Provide the (X, Y) coordinate of the cell's center where the given text is located.  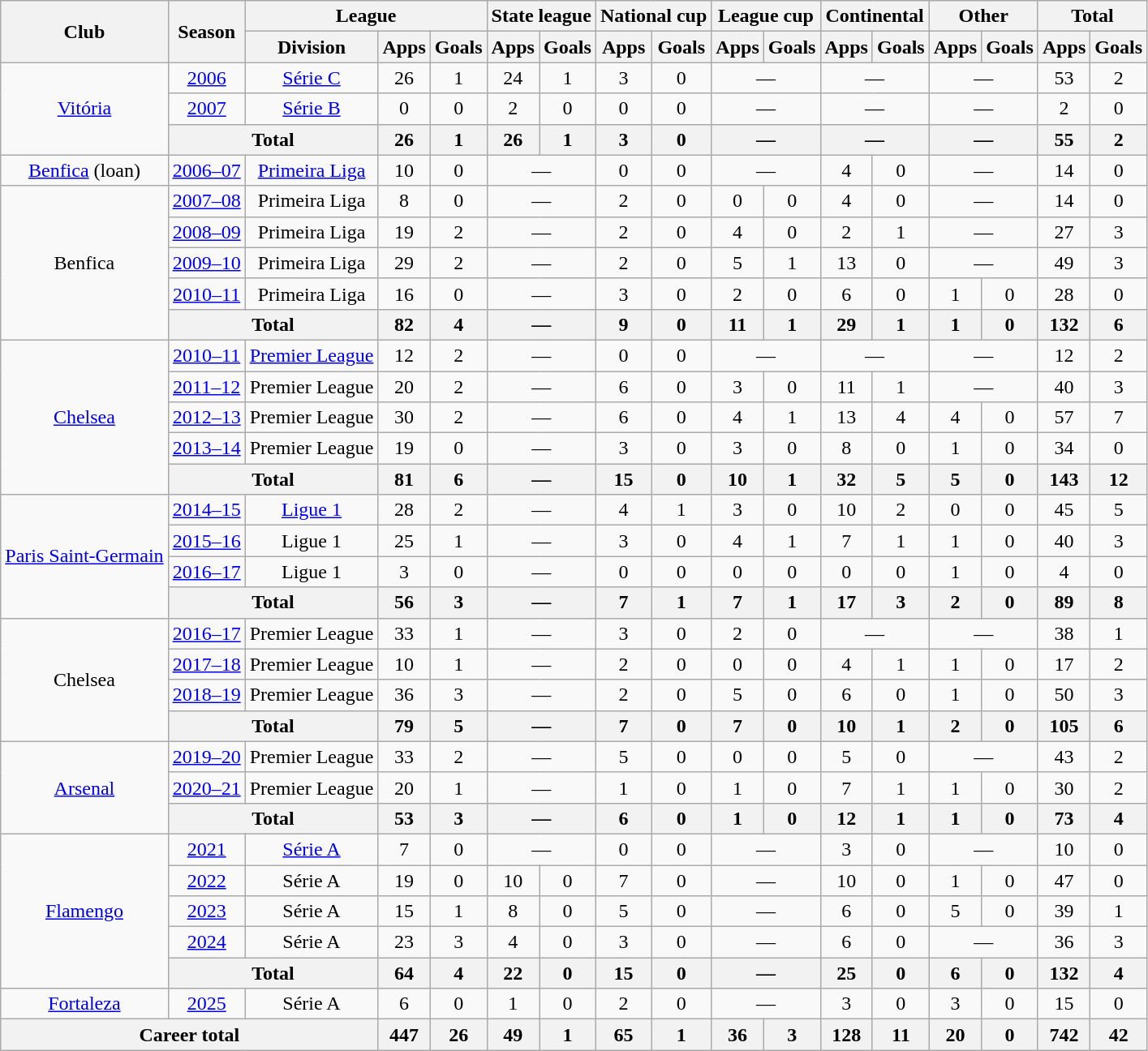
Série B (312, 109)
Flamengo (84, 911)
2007–08 (206, 201)
Benfica (84, 263)
39 (1064, 912)
32 (846, 479)
2025 (206, 1004)
State league (541, 16)
47 (1064, 880)
65 (623, 1035)
2007 (206, 109)
73 (1064, 818)
Career total (190, 1035)
34 (1064, 448)
143 (1064, 479)
43 (1064, 757)
81 (404, 479)
45 (1064, 510)
2014–15 (206, 510)
9 (623, 324)
League cup (766, 16)
2021 (206, 849)
2023 (206, 912)
Arsenal (84, 787)
National cup (653, 16)
447 (404, 1035)
2020–21 (206, 787)
Club (84, 32)
2024 (206, 942)
105 (1064, 726)
2006 (206, 78)
Other (983, 16)
League (366, 16)
Continental (875, 16)
79 (404, 726)
Série C (312, 78)
2018–19 (206, 695)
64 (404, 973)
2012–13 (206, 418)
Fortaleza (84, 1004)
38 (1064, 633)
50 (1064, 695)
2022 (206, 880)
55 (1064, 139)
82 (404, 324)
2013–14 (206, 448)
Division (312, 47)
742 (1064, 1035)
16 (404, 294)
2015–16 (206, 541)
24 (513, 78)
23 (404, 942)
27 (1064, 232)
128 (846, 1035)
2011–12 (206, 387)
56 (404, 603)
Season (206, 32)
22 (513, 973)
2017–18 (206, 664)
57 (1064, 418)
89 (1064, 603)
2009–10 (206, 263)
Vitória (84, 109)
2008–09 (206, 232)
Paris Saint-Germain (84, 556)
2006–07 (206, 170)
Benfica (loan) (84, 170)
42 (1119, 1035)
2019–20 (206, 757)
